Scan for the cell matching the given text and deliver its [x, y] coordinate at center. 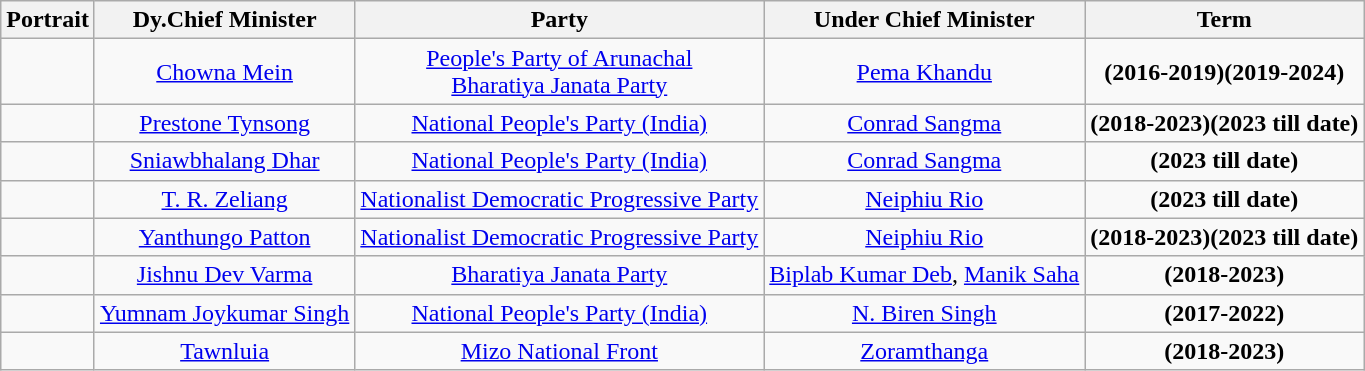
Jishnu Dev Varma [224, 275]
N. Biren Singh [924, 313]
Zoramthanga [924, 351]
Dy.Chief Minister [224, 20]
Mizo National Front [560, 351]
Tawnluia [224, 351]
Pema Khandu [924, 72]
(2016-2019)(2019-2024) [1224, 72]
People's Party of ArunachalBharatiya Janata Party [560, 72]
Term [1224, 20]
(2017-2022) [1224, 313]
Portrait [48, 20]
Sniawbhalang Dhar [224, 161]
Prestone Tynsong [224, 123]
Bharatiya Janata Party [560, 275]
Chowna Mein [224, 72]
Yanthungo Patton [224, 237]
Party [560, 20]
Biplab Kumar Deb, Manik Saha [924, 275]
Under Chief Minister [924, 20]
T. R. Zeliang [224, 199]
Yumnam Joykumar Singh [224, 313]
